From the cell containing the given text, extract its center point as [X, Y] coordinate. 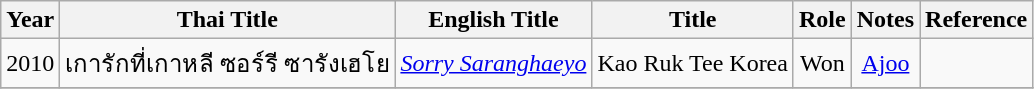
Role [822, 20]
Reference [976, 20]
Title [693, 20]
2010 [30, 64]
Ajoo [885, 64]
English Title [494, 20]
Sorry Saranghaeyo [494, 64]
Notes [885, 20]
Thai Title [228, 20]
เการักที่เกาหลี ซอร์รี ซารังเฮโย [228, 64]
Year [30, 20]
Kao Ruk Tee Korea [693, 64]
Won [822, 64]
